Scan for the cell matching the given text and deliver its (X, Y) coordinate at center. 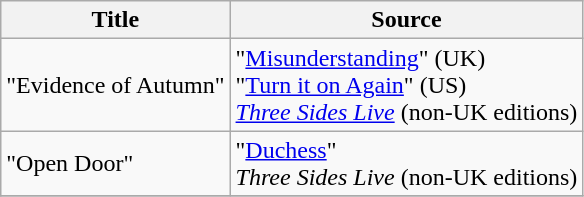
Title (116, 20)
"Open Door" (116, 164)
Source (406, 20)
"Duchess" Three Sides Live (non-UK editions) (406, 164)
"Misunderstanding" (UK) "Turn it on Again" (US) Three Sides Live (non-UK editions) (406, 85)
"Evidence of Autumn" (116, 85)
